Search for the cell housing the specified text and yield its (X, Y) center coordinate. 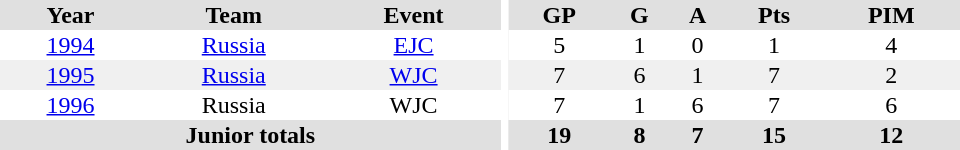
A (697, 15)
8 (639, 135)
Event (413, 15)
Team (234, 15)
G (639, 15)
Year (70, 15)
2 (892, 75)
EJC (413, 45)
19 (559, 135)
0 (697, 45)
Pts (774, 15)
5 (559, 45)
1995 (70, 75)
GP (559, 15)
Junior totals (250, 135)
PIM (892, 15)
1996 (70, 105)
12 (892, 135)
15 (774, 135)
1994 (70, 45)
4 (892, 45)
